Identify which cell holds the provided text, then report its (x, y) central coordinate. 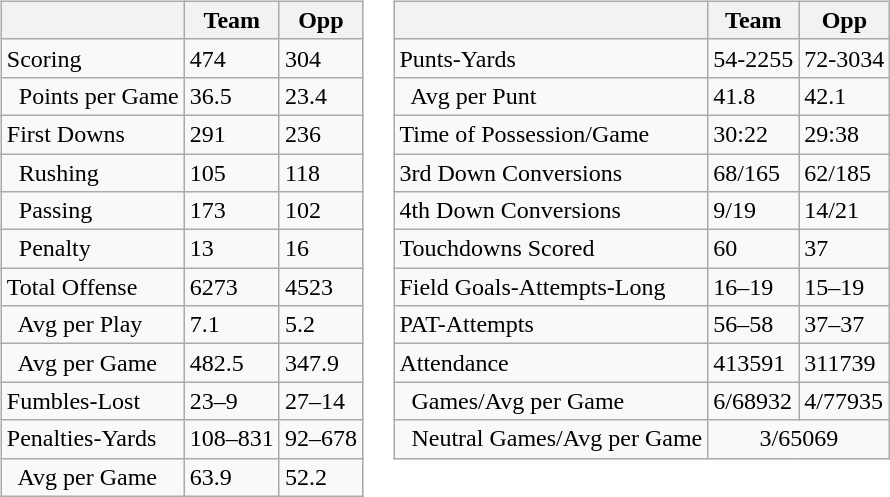
413591 (754, 363)
41.8 (754, 96)
92–678 (320, 439)
23.4 (320, 96)
68/165 (754, 173)
Attendance (551, 363)
First Downs (92, 134)
27–14 (320, 401)
72-3034 (844, 58)
16 (320, 249)
3rd Down Conversions (551, 173)
6273 (232, 287)
16–19 (754, 287)
23–9 (232, 401)
5.2 (320, 325)
Punts-Yards (551, 58)
14/21 (844, 211)
Touchdowns Scored (551, 249)
102 (320, 211)
236 (320, 134)
3/65069 (799, 439)
Total Offense (92, 287)
56–58 (754, 325)
Passing (92, 211)
304 (320, 58)
Field Goals-Attempts-Long (551, 287)
54-2255 (754, 58)
15–19 (844, 287)
4523 (320, 287)
Points per Game (92, 96)
291 (232, 134)
6/68932 (754, 401)
7.1 (232, 325)
347.9 (320, 363)
Avg per Punt (551, 96)
30:22 (754, 134)
Neutral Games/Avg per Game (551, 439)
474 (232, 58)
311739 (844, 363)
36.5 (232, 96)
Avg per Play (92, 325)
108–831 (232, 439)
9/19 (754, 211)
Penalties-Yards (92, 439)
63.9 (232, 477)
105 (232, 173)
Penalty (92, 249)
37 (844, 249)
Time of Possession/Game (551, 134)
482.5 (232, 363)
62/185 (844, 173)
4/77935 (844, 401)
Fumbles-Lost (92, 401)
118 (320, 173)
4th Down Conversions (551, 211)
Scoring (92, 58)
173 (232, 211)
29:38 (844, 134)
37–37 (844, 325)
42.1 (844, 96)
Rushing (92, 173)
Games/Avg per Game (551, 401)
PAT-Attempts (551, 325)
52.2 (320, 477)
60 (754, 249)
13 (232, 249)
